Identify which cell holds the provided text, then report its [x, y] central coordinate. 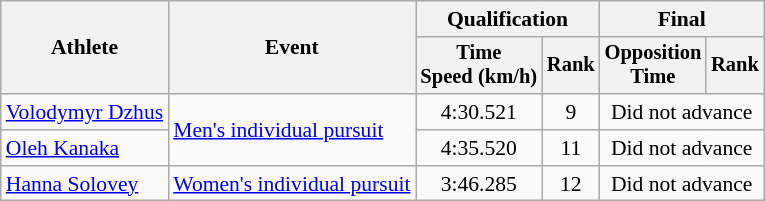
4:35.520 [480, 148]
Athlete [84, 48]
Oleh Kanaka [84, 148]
TimeSpeed (km/h) [480, 66]
Volodymyr Dzhus [84, 112]
Event [292, 48]
OppositionTime [654, 66]
Qualification [508, 19]
Men's individual pursuit [292, 130]
Final [682, 19]
11 [571, 148]
4:30.521 [480, 112]
9 [571, 112]
